Scan for the cell matching the given text and deliver its [x, y] coordinate at center. 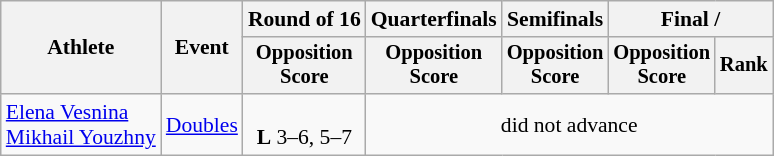
Round of 16 [304, 19]
Final / [690, 19]
Rank [744, 66]
did not advance [570, 124]
Quarterfinals [434, 19]
L 3–6, 5–7 [304, 124]
Doubles [202, 124]
Athlete [81, 48]
Semifinals [556, 19]
Elena VesninaMikhail Youzhny [81, 124]
Event [202, 48]
